Output the [x, y] coordinate of the center of the cell containing the given text.  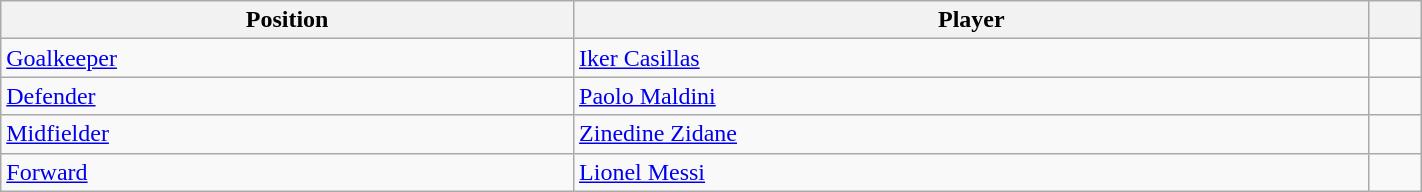
Position [288, 20]
Zinedine Zidane [972, 134]
Forward [288, 172]
Player [972, 20]
Goalkeeper [288, 58]
Midfielder [288, 134]
Iker Casillas [972, 58]
Lionel Messi [972, 172]
Defender [288, 96]
Paolo Maldini [972, 96]
